Locate the cell with the specified text and output its [X, Y] center coordinate. 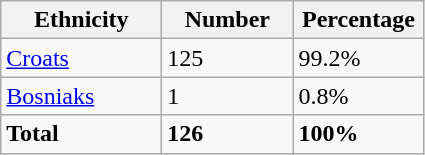
Ethnicity [82, 20]
Percentage [358, 20]
99.2% [358, 58]
0.8% [358, 96]
100% [358, 134]
1 [228, 96]
Total [82, 134]
126 [228, 134]
Number [228, 20]
Croats [82, 58]
Bosniaks [82, 96]
125 [228, 58]
